Extract the [X, Y] coordinate from the center of the cell holding the provided text.  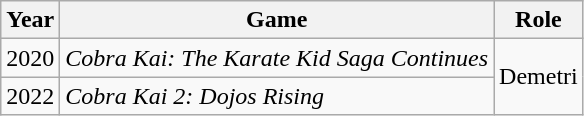
2020 [30, 58]
Role [539, 20]
Cobra Kai: The Karate Kid Saga Continues [277, 58]
Game [277, 20]
Cobra Kai 2: Dojos Rising [277, 96]
Demetri [539, 77]
2022 [30, 96]
Year [30, 20]
